Output the [X, Y] coordinate of the center of the cell containing the given text.  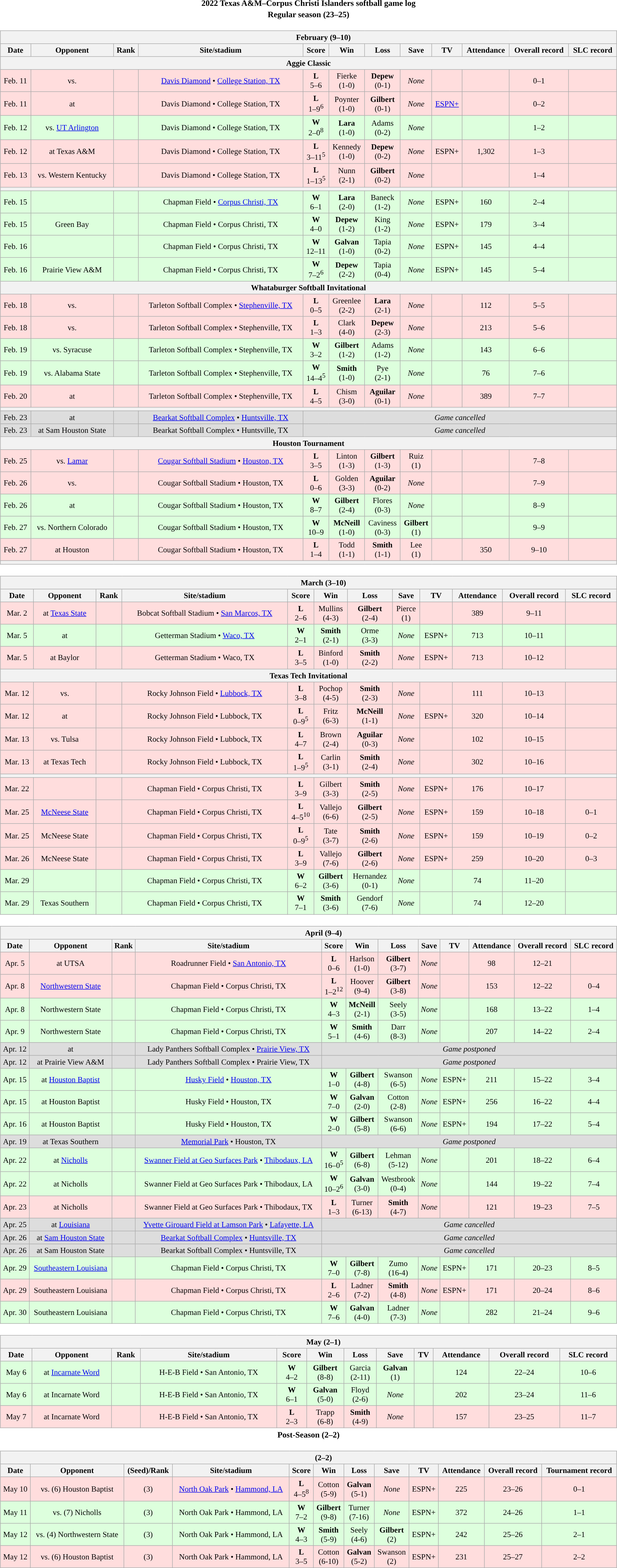
207 [492, 1032]
L5–6 [316, 81]
Smith(1-0) [347, 373]
vs. (4) Northwestern State [77, 1534]
Aguilar(0-2) [383, 483]
0–4 [594, 986]
April (9–4) [308, 933]
Yvette Girouard Field at Lamson Park • Lafayette, LA [229, 1224]
Galvan(5-2) [359, 1556]
May 7 [16, 1417]
20–23 [543, 1268]
153 [492, 986]
W10–9 [316, 527]
McNeill(2-1) [362, 1009]
176 [477, 788]
1,302 [486, 151]
Fritz(6-3) [331, 716]
Bobcat Softball Stadium • San Marcos, TX [205, 614]
at Texas A&M [72, 151]
L1–135 [316, 175]
W12–11 [316, 247]
Depew(2-2) [347, 269]
10–19 [534, 835]
194 [492, 1124]
Binford(1-0) [331, 658]
Baneck(1-2) [383, 202]
157 [461, 1417]
5–6 [539, 328]
Darr(8-3) [398, 1032]
Tapia(0-2) [383, 247]
112 [486, 306]
10–16 [534, 762]
202 [461, 1394]
Smith(2-4) [370, 762]
Gilbert(1) [416, 527]
Smith(2-2) [370, 658]
Lee(1) [416, 550]
Galvan(5-1) [359, 1489]
201 [492, 1160]
Gilbert(2) [392, 1534]
Cotton(2-8) [398, 1102]
Apr. 19 [15, 1142]
10–11 [534, 636]
Hoover(9-4) [362, 986]
Ruiz(1) [416, 461]
Depew(2-3) [383, 328]
18–22 [543, 1160]
Feb. 13 [15, 175]
7–4 [594, 1184]
L1–96 [316, 104]
225 [461, 1489]
vs. Northern Colorado [72, 527]
Galvan(4-0) [362, 1313]
19–22 [543, 1184]
Swanson(2) [392, 1556]
L3–115 [316, 151]
March (3–10) [308, 583]
Adams(1-2) [383, 350]
vs. (7) Nicholls [77, 1512]
5–5 [539, 306]
McNeill(1-1) [370, 716]
Gilbert(3-6) [331, 881]
10–18 [534, 812]
L3–8 [301, 693]
Pye(2-1) [383, 373]
Lara(2-1) [383, 306]
Smith(4-7) [398, 1207]
19–23 [543, 1207]
Cotton(6-10) [328, 1556]
231 [461, 1556]
10–6 [588, 1372]
Linton(1-3) [347, 461]
W16–05 [334, 1160]
Smith(2-5) [370, 788]
11–6 [588, 1394]
8–9 [539, 505]
282 [492, 1313]
Mar. 26 [17, 859]
Memorial Park • Houston, TX [229, 1142]
Apr. 23 [15, 1207]
W5–1 [334, 1032]
at Houston [72, 550]
Brown(2-4) [331, 739]
Swanner Field at Geo Surfaces Park • Thibodaux, TX [229, 1207]
Depew(0-2) [383, 151]
at Louisiana [71, 1224]
Gilbert(1-2) [347, 350]
Cotton(5-9) [328, 1489]
Lara(2-0) [347, 202]
W2–1 [301, 636]
W4–2 [292, 1372]
Galvan(2-0) [362, 1102]
10–14 [534, 716]
Clark(4-0) [347, 328]
L4–58 [301, 1489]
L4–5 [316, 396]
6–6 [539, 350]
L4–510 [301, 812]
at Texas Southern [71, 1142]
W14–45 [316, 373]
1–1 [579, 1512]
256 [492, 1102]
Gilbert(8-8) [325, 1372]
W2–08 [316, 127]
Galvan(3-0) [362, 1184]
12–21 [543, 963]
W4–0 [316, 224]
8–5 [594, 1268]
W2–0 [334, 1124]
L2–3 [292, 1417]
(2–2) [308, 1458]
Texas Tech Invitational [308, 675]
14–22 [543, 1032]
7–8 [539, 461]
Feb. 25 [15, 461]
W8–7 [316, 505]
7–7 [539, 396]
Galvan(1) [395, 1372]
Apr. 5 [15, 963]
Carlin(3-1) [331, 762]
Pierce(1) [406, 614]
Feb. 20 [15, 396]
vs. Syracuse [72, 350]
10–20 [534, 859]
15–22 [543, 1080]
213 [486, 328]
Gendorf(7-6) [370, 903]
1–3 [539, 151]
0–3 [592, 859]
Galvan(5-0) [325, 1394]
at Baylor [65, 658]
Pochop(4-5) [331, 693]
242 [461, 1534]
at UTSA [71, 963]
L0–5 [316, 306]
10–12 [534, 658]
Turner(7-16) [359, 1512]
Golden(3-3) [347, 483]
Gilbert(3-8) [398, 986]
Greenlee(2-2) [347, 306]
21–24 [543, 1313]
Zumo(16-4) [398, 1268]
Gilbert(9-8) [328, 1512]
Harlson(1-0) [362, 963]
9–10 [539, 550]
King(1-2) [383, 224]
7–5 [594, 1207]
25–26 [513, 1534]
20–24 [543, 1290]
W1–0 [334, 1080]
Tapia(0-4) [383, 269]
Poynter(1-0) [347, 104]
L4–7 [301, 739]
98 [492, 963]
Smith(4-6) [362, 1032]
Floyd(2-6) [360, 1394]
Smith(2-3) [370, 693]
Lara(1-0) [347, 127]
Seely(3-5) [398, 1009]
Apr. 16 [15, 1124]
L1–212 [334, 986]
76 [486, 373]
(Seed)/Rank [148, 1471]
10–13 [534, 693]
vs. Alabama State [72, 373]
320 [477, 716]
Gilbert(0-2) [383, 175]
W7–1 [301, 903]
L1–4 [316, 550]
2–2 [579, 1556]
23–26 [513, 1489]
vs. Western Kentucky [72, 175]
Gilbert(5-8) [362, 1124]
10–17 [534, 788]
W7–6 [334, 1313]
Smith(3-6) [331, 903]
Gilbert(2-6) [370, 859]
Smith(1-1) [383, 550]
12–20 [534, 903]
Apr. 9 [15, 1032]
121 [492, 1207]
at Prairie View A&M [71, 1062]
Depew(1-2) [347, 224]
2–1 [579, 1534]
Turner(6-13) [362, 1207]
Smith(4-9) [360, 1417]
at Texas Tech [65, 762]
at Texas State [65, 614]
124 [461, 1372]
vs. Tulsa [65, 739]
Gilbert(4-8) [362, 1080]
Chism(3-0) [347, 396]
Mar. 22 [17, 788]
W3–2 [316, 350]
143 [486, 350]
144 [492, 1184]
Smith(2-6) [370, 835]
Swanson(6-5) [398, 1080]
Texas Southern [65, 903]
179 [486, 224]
16–22 [543, 1102]
Green Bay [72, 224]
Garcia(2-11) [360, 1372]
W7–2 [301, 1512]
May 10 [15, 1489]
Todd(1-1) [347, 550]
Tate(3-7) [331, 835]
17–22 [543, 1124]
11–20 [534, 881]
Gilbert(3-7) [398, 963]
Swanson(6-6) [398, 1124]
Aguilar(0-1) [383, 396]
259 [477, 859]
102 [477, 739]
350 [486, 550]
L1–95 [301, 762]
Tournament record [579, 1471]
Apr. 25 [15, 1224]
13–22 [543, 1009]
Aguilar(0-3) [370, 739]
vs. Lamar [72, 461]
Mullins(4-3) [331, 614]
Gilbert(6-8) [362, 1160]
Flores(0-3) [383, 505]
Caviness(0-3) [383, 527]
Gilbert(2-5) [370, 812]
Lehman(5-12) [398, 1160]
February (9–10) [308, 37]
Westbrook(0-4) [398, 1184]
Orme(3-3) [370, 636]
Gilbert(1-3) [383, 461]
Smith(4-8) [398, 1290]
Gilbert(0-1) [383, 104]
9–6 [594, 1313]
W6–2 [301, 881]
Nunn(2-1) [347, 175]
Smith(5-9) [328, 1534]
111 [477, 693]
Vallejo(6-6) [331, 812]
160 [486, 202]
Houston Tournament [308, 443]
Ladner(7-3) [398, 1313]
Apr. 30 [15, 1313]
Trapp(6-8) [325, 1417]
22–24 [525, 1372]
Fierke(1-0) [347, 81]
25–27 [513, 1556]
1–2 [539, 127]
8–6 [594, 1290]
9–11 [534, 614]
Seely(4-6) [359, 1534]
Prairie View A&M [72, 269]
10–15 [534, 739]
Smith(2-1) [331, 636]
Galvan(1-0) [347, 247]
Vallejo(7-6) [331, 859]
11–7 [588, 1417]
Roadrunner Field • San Antonio, TX [229, 963]
W10–26 [334, 1184]
Gilbert(3-3) [331, 788]
12–22 [543, 986]
6–4 [594, 1160]
Mar. 2 [17, 614]
May 11 [15, 1512]
23–24 [525, 1394]
Aggie Classic [308, 63]
7–6 [539, 373]
372 [461, 1512]
Adams(0-2) [383, 127]
vs. UT Arlington [72, 127]
Kennedy(1-0) [347, 151]
302 [477, 762]
9–9 [539, 527]
Whataburger Softball Invitational [308, 288]
Ladner(7-2) [362, 1290]
168 [492, 1009]
Depew(0-1) [383, 81]
W7–26 [316, 269]
May (2–1) [308, 1342]
Gilbert(7-8) [362, 1268]
7–9 [539, 483]
Hernandez(0-1) [370, 881]
24–26 [513, 1512]
McNeill(1-0) [347, 527]
23–25 [525, 1417]
211 [492, 1080]
